Capture the cell that displays the provided text and extract its (X, Y) central coordinate. 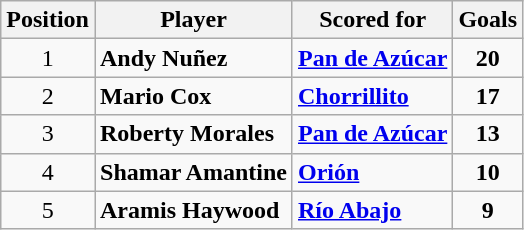
Aramis Haywood (193, 210)
Player (193, 20)
Position (48, 20)
10 (488, 172)
Río Abajo (372, 210)
17 (488, 96)
Orión (372, 172)
Scored for (372, 20)
4 (48, 172)
Mario Cox (193, 96)
5 (48, 210)
Chorrillito (372, 96)
Goals (488, 20)
Andy Nuñez (193, 58)
20 (488, 58)
Shamar Amantine (193, 172)
3 (48, 134)
13 (488, 134)
2 (48, 96)
9 (488, 210)
Roberty Morales (193, 134)
1 (48, 58)
